Identify which cell holds the provided text, then report its [X, Y] central coordinate. 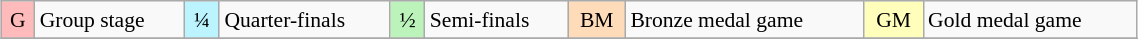
Bronze medal game [744, 20]
½ [407, 20]
Group stage [110, 20]
Gold medal game [1030, 20]
Semi-finals [496, 20]
G [18, 20]
BM [596, 20]
¼ [202, 20]
GM [894, 20]
Quarter-finals [304, 20]
